Capture the cell that displays the provided text and extract its [x, y] central coordinate. 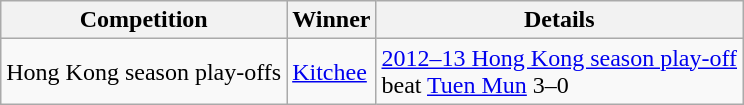
Winner [332, 20]
2012–13 Hong Kong season play-off beat Tuen Mun 3–0 [560, 72]
Hong Kong season play-offs [144, 72]
Competition [144, 20]
Kitchee [332, 72]
Details [560, 20]
